Pinpoint the cell where the given text exists, returning its (X, Y) midpoint coordinate. 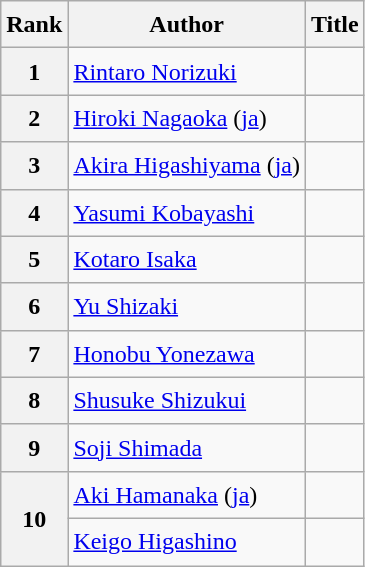
Aki Hamanaka (ja) (187, 494)
5 (34, 260)
Honobu Yonezawa (187, 354)
Kotaro Isaka (187, 260)
Yu Shizaki (187, 306)
6 (34, 306)
Author (187, 24)
8 (34, 400)
4 (34, 212)
3 (34, 166)
Yasumi Kobayashi (187, 212)
2 (34, 118)
Rintaro Norizuki (187, 72)
1 (34, 72)
Akira Higashiyama (ja) (187, 166)
Soji Shimada (187, 448)
Shusuke Shizukui (187, 400)
10 (34, 518)
7 (34, 354)
Hiroki Nagaoka (ja) (187, 118)
Title (336, 24)
9 (34, 448)
Rank (34, 24)
Keigo Higashino (187, 542)
